Find where the given text appears and provide that cell's center as (X, Y) coordinate. 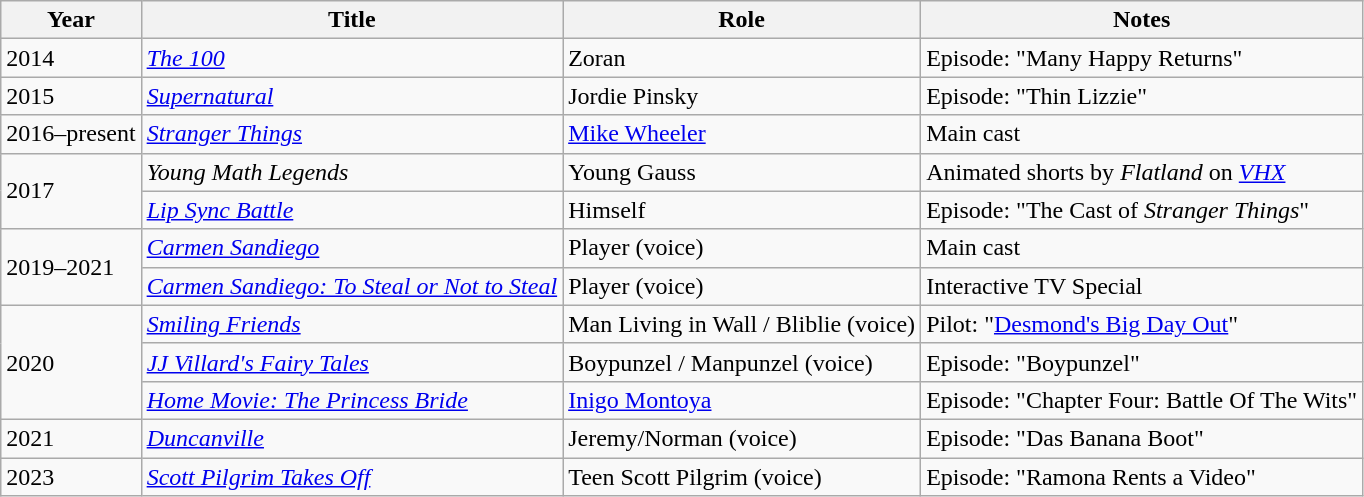
The 100 (352, 58)
Jordie Pinsky (742, 96)
2023 (71, 477)
Stranger Things (352, 134)
Episode: "Ramona Rents a Video" (1142, 477)
2017 (71, 191)
2015 (71, 96)
Carmen Sandiego: To Steal or Not to Steal (352, 286)
Episode: "Chapter Four: Battle Of The Wits" (1142, 400)
Role (742, 20)
Carmen Sandiego (352, 248)
Inigo Montoya (742, 400)
Man Living in Wall / Bliblie (voice) (742, 324)
Episode: "Boypunzel" (1142, 362)
Episode: "Das Banana Boot" (1142, 438)
Teen Scott Pilgrim (voice) (742, 477)
Jeremy/Norman (voice) (742, 438)
Mike Wheeler (742, 134)
2021 (71, 438)
Supernatural (352, 96)
Year (71, 20)
Home Movie: The Princess Bride (352, 400)
2016–present (71, 134)
Duncanville (352, 438)
2020 (71, 362)
Young Math Legends (352, 172)
JJ Villard's Fairy Tales (352, 362)
Young Gauss (742, 172)
2014 (71, 58)
2019–2021 (71, 267)
Lip Sync Battle (352, 210)
Boypunzel / Manpunzel (voice) (742, 362)
Pilot: "Desmond's Big Day Out" (1142, 324)
Episode: "Many Happy Returns" (1142, 58)
Zoran (742, 58)
Notes (1142, 20)
Smiling Friends (352, 324)
Himself (742, 210)
Title (352, 20)
Interactive TV Special (1142, 286)
Episode: "The Cast of Stranger Things" (1142, 210)
Episode: "Thin Lizzie" (1142, 96)
Scott Pilgrim Takes Off (352, 477)
Animated shorts by Flatland on VHX (1142, 172)
